Extract the [X, Y] coordinate from the center of the cell holding the provided text.  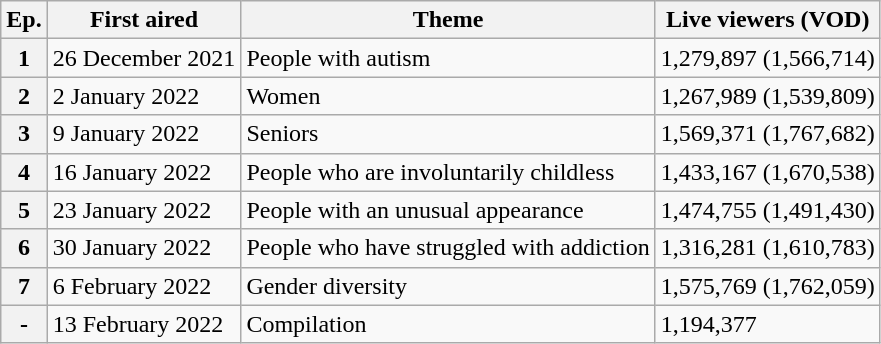
1,569,371 (1,767,682) [768, 134]
4 [24, 172]
Women [448, 96]
7 [24, 286]
1,279,897 (1,566,714) [768, 58]
1,575,769 (1,762,059) [768, 286]
First aired [144, 20]
1,267,989 (1,539,809) [768, 96]
Theme [448, 20]
6 February 2022 [144, 286]
People with autism [448, 58]
2 [24, 96]
1,433,167 (1,670,538) [768, 172]
9 January 2022 [144, 134]
Gender diversity [448, 286]
13 February 2022 [144, 324]
Ep. [24, 20]
Compilation [448, 324]
16 January 2022 [144, 172]
People with an unusual appearance [448, 210]
People who are involuntarily childless [448, 172]
5 [24, 210]
- [24, 324]
1 [24, 58]
Seniors [448, 134]
1,194,377 [768, 324]
30 January 2022 [144, 248]
People who have struggled with addiction [448, 248]
2 January 2022 [144, 96]
23 January 2022 [144, 210]
Live viewers (VOD) [768, 20]
1,474,755 (1,491,430) [768, 210]
26 December 2021 [144, 58]
6 [24, 248]
3 [24, 134]
1,316,281 (1,610,783) [768, 248]
